Scan for the cell matching the given text and deliver its [x, y] coordinate at center. 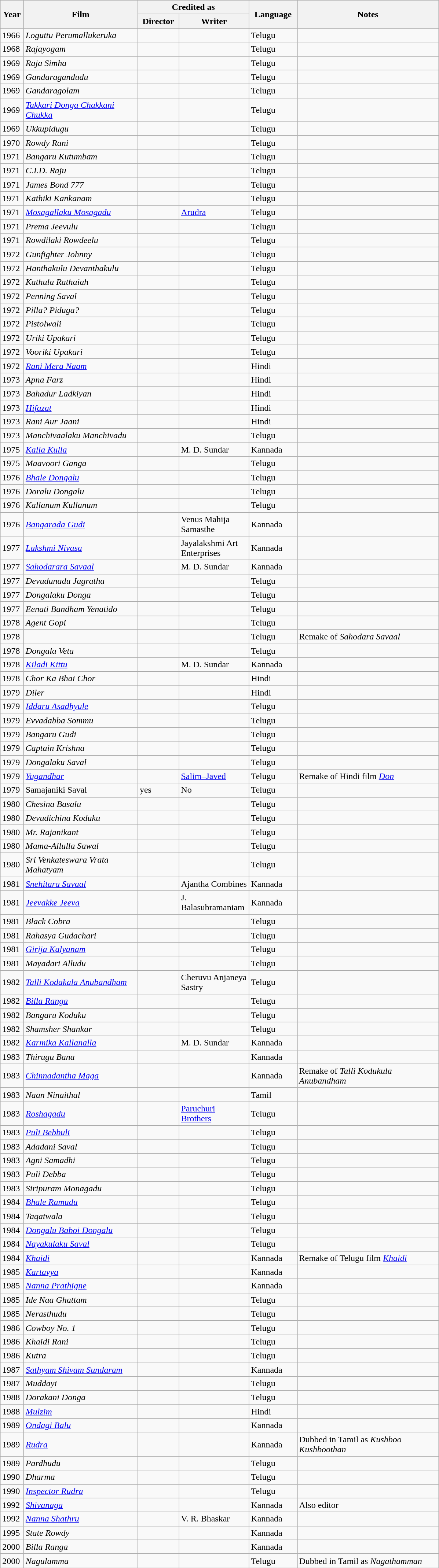
Kathula Rathaiah [81, 282]
Credited as [193, 7]
Dharma [81, 1477]
Ajantha Combines [214, 883]
Arudra [214, 213]
Bhale Ramudu [81, 1202]
Agent Gopi [81, 623]
Evvadabba Sommu [81, 720]
Manchivaalaku Manchivadu [81, 436]
Bangaru Gudi [81, 734]
Mr. Rajanikant [81, 832]
Karmika Kallanalla [81, 1043]
Mosagallaku Mosagadu [81, 213]
Pistolwali [81, 324]
Dongalu Baboi Dongalu [81, 1230]
Raja Simha [81, 63]
Dubbed in Tamil as Kushboo Kushboothan [368, 1445]
Kiladi Kittu [81, 665]
Rani Mera Naam [81, 366]
Dongala Veta [81, 650]
Kartavya [81, 1272]
Mama-Allulla Sawal [81, 846]
Salim–Javed [214, 776]
Sahodarara Savaal [81, 567]
C.I.D. Raju [81, 170]
Puli Debba [81, 1174]
Remake of Sahodara Savaal [368, 637]
Captain Krishna [81, 748]
Siripuram Monagadu [81, 1188]
Cowboy No. 1 [81, 1328]
Jayalakshmi Art Enterprises [214, 548]
Hifazat [81, 408]
1970 [12, 143]
1995 [12, 1533]
Kalla Kulla [81, 450]
Writer [214, 21]
Kathiki Kankanam [81, 199]
Gunfighter Johnny [81, 254]
Dorakani Donga [81, 1398]
Apna Farz [81, 380]
Loguttu Perumallukeruka [81, 35]
yes [158, 790]
V. R. Bhaskar [214, 1519]
Nerasthudu [81, 1314]
Doralu Dongalu [81, 491]
Devudunadu Jagratha [81, 581]
Film [81, 14]
Nanna Shathru [81, 1519]
Ide Naa Ghattam [81, 1300]
Notes [368, 14]
Remake of Talli Kodukula Anubandham [368, 1076]
Khaidi Rani [81, 1342]
Bhale Dongalu [81, 477]
Dubbed in Tamil as Nagathamman [368, 1561]
Girija Kalyanam [81, 949]
Dongalaku Saval [81, 762]
Chesina Basalu [81, 804]
Remake of Hindi film Don [368, 776]
Penning Saval [81, 296]
Nagulamma [81, 1561]
Rani Aur Jaani [81, 422]
Gandaragolam [81, 91]
Chinnadantha Maga [81, 1076]
Iddaru Asadhyule [81, 706]
Uriki Upakari [81, 338]
Hanthakulu Devanthakulu [81, 268]
Naan Ninaithal [81, 1095]
Lakshmi Nivasa [81, 548]
Kutra [81, 1355]
Talli Kodakala Anubandham [81, 982]
Shamsher Shankar [81, 1029]
Rajayogam [81, 49]
Dongalaku Donga [81, 595]
Pardhudu [81, 1463]
Bangaru Kutumbam [81, 156]
Adadani Saval [81, 1147]
Agni Samadhi [81, 1161]
J. Balasubramaniam [214, 903]
Nanna Prathigne [81, 1286]
Vooriki Upakari [81, 352]
Eenati Bandham Yenatido [81, 609]
Yugandhar [81, 776]
Language [273, 14]
Rowdy Rani [81, 143]
Devudichina Koduku [81, 818]
Black Cobra [81, 922]
State Rowdy [81, 1533]
Mulzim [81, 1412]
Chor Ka Bhai Chor [81, 679]
Nayakulaku Saval [81, 1244]
Sri Venkateswara Vrata Mahatyam [81, 865]
Diler [81, 693]
Venus Mahija Samasthe [214, 524]
Kallanum Kullanum [81, 505]
1966 [12, 35]
Puli Bebbuli [81, 1132]
Inspector Rudra [81, 1491]
Ondagi Balu [81, 1425]
Snehitara Savaal [81, 883]
Rahasya Gudachari [81, 936]
Pilla? Piduga? [81, 310]
Roshagadu [81, 1113]
Thirugu Bana [81, 1057]
Shivanaga [81, 1505]
Bangaru Koduku [81, 1015]
Takkari Donga Chakkani Chukka [81, 110]
Sathyam Shivam Sundaram [81, 1369]
Gandaragandudu [81, 77]
Rowdilaki Rowdeelu [81, 240]
Maavoori Ganga [81, 464]
No [214, 790]
Prema Jeevulu [81, 226]
Year [12, 14]
Paruchuri Brothers [214, 1113]
Remake of Telugu film Khaidi [368, 1258]
Taqatwala [81, 1216]
Rudra [81, 1445]
Also editor [368, 1505]
Muddayi [81, 1384]
Ukkupidugu [81, 129]
Jeevakke Jeeva [81, 903]
Tamil [273, 1095]
Director [158, 21]
1968 [12, 49]
James Bond 777 [81, 184]
Bahadur Ladkiyan [81, 394]
Khaidi [81, 1258]
Samajaniki Saval [81, 790]
Cheruvu Anjaneya Sastry [214, 982]
Bangarada Gudi [81, 524]
Mayadari Alludu [81, 963]
